From the cell containing the given text, extract its center point as [x, y] coordinate. 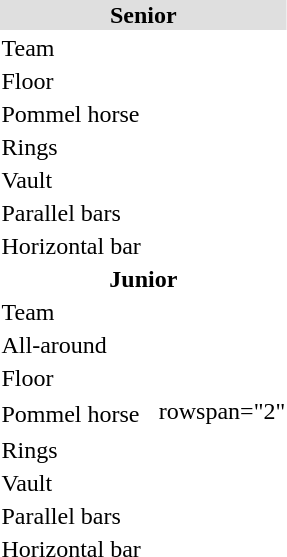
rowspan="2" [222, 411]
Senior [144, 15]
Horizontal bar [71, 246]
All-around [71, 345]
Junior [144, 279]
